Extract the (x, y) coordinate from the center of the cell holding the provided text.  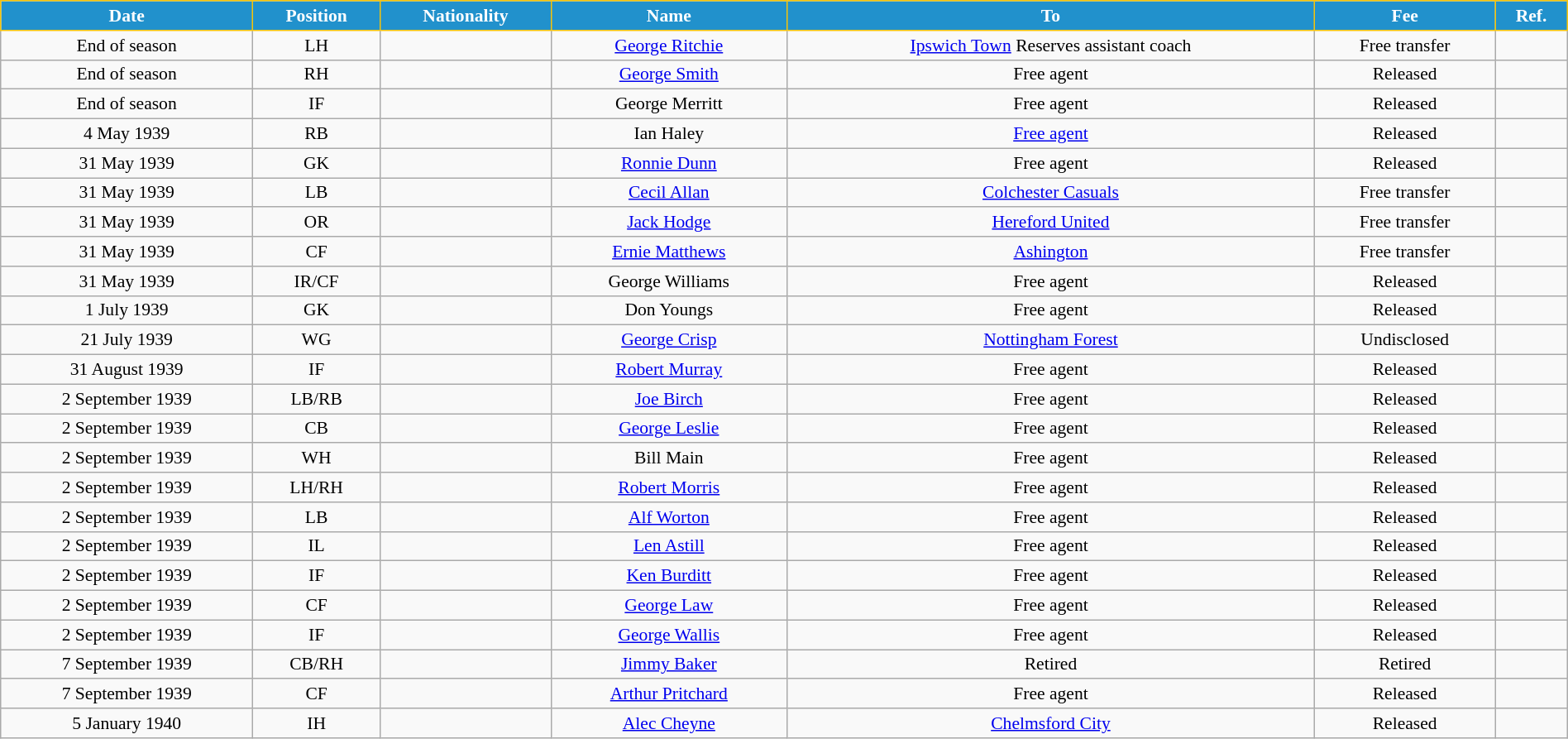
George Williams (668, 281)
31 August 1939 (127, 370)
Ian Haley (668, 134)
1 July 1939 (127, 310)
George Smith (668, 74)
WH (317, 458)
IL (317, 546)
Nottingham Forest (1050, 340)
Ernie Matthews (668, 252)
Ref. (1532, 16)
Len Astill (668, 546)
Date (127, 16)
Ipswich Town Reserves assistant coach (1050, 46)
5 January 1940 (127, 723)
George Wallis (668, 635)
Jimmy Baker (668, 665)
Colchester Casuals (1050, 193)
Joe Birch (668, 399)
LB/RB (317, 399)
George Leslie (668, 429)
Bill Main (668, 458)
Ashington (1050, 252)
Don Youngs (668, 310)
Jack Hodge (668, 223)
Robert Morris (668, 487)
Alf Worton (668, 517)
RH (317, 74)
George Ritchie (668, 46)
OR (317, 223)
Name (668, 16)
RB (317, 134)
CB (317, 429)
IR/CF (317, 281)
Arthur Pritchard (668, 694)
LH (317, 46)
George Crisp (668, 340)
4 May 1939 (127, 134)
WG (317, 340)
George Merritt (668, 104)
IH (317, 723)
Robert Murray (668, 370)
Hereford United (1050, 223)
Fee (1404, 16)
Chelmsford City (1050, 723)
21 July 1939 (127, 340)
Ronnie Dunn (668, 163)
To (1050, 16)
CB/RH (317, 665)
Position (317, 16)
Ken Burditt (668, 576)
Undisclosed (1404, 340)
Alec Cheyne (668, 723)
LH/RH (317, 487)
Cecil Allan (668, 193)
George Law (668, 606)
Nationality (466, 16)
